Provide the (x, y) coordinate of the cell's center where the given text is located.  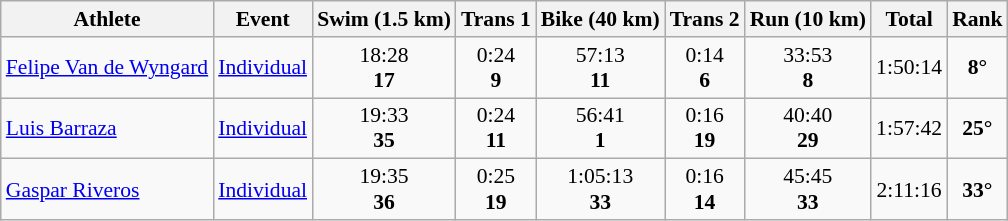
0:2411 (496, 128)
1:57:42 (909, 128)
8° (978, 68)
Athlete (107, 19)
0:249 (496, 68)
1:50:14 (909, 68)
1:05:1333 (600, 190)
0:2519 (496, 190)
57:1311 (600, 68)
Felipe Van de Wyngard (107, 68)
45:4533 (808, 190)
Rank (978, 19)
56:411 (600, 128)
18:2817 (384, 68)
Trans 2 (705, 19)
Bike (40 km) (600, 19)
Run (10 km) (808, 19)
19:3335 (384, 128)
0:1614 (705, 190)
40:4029 (808, 128)
Luis Barraza (107, 128)
Total (909, 19)
0:1619 (705, 128)
0:146 (705, 68)
33:538 (808, 68)
19:3536 (384, 190)
Event (262, 19)
2:11:16 (909, 190)
Trans 1 (496, 19)
Swim (1.5 km) (384, 19)
Gaspar Riveros (107, 190)
33° (978, 190)
25° (978, 128)
